From the cell containing the given text, extract its center point as [X, Y] coordinate. 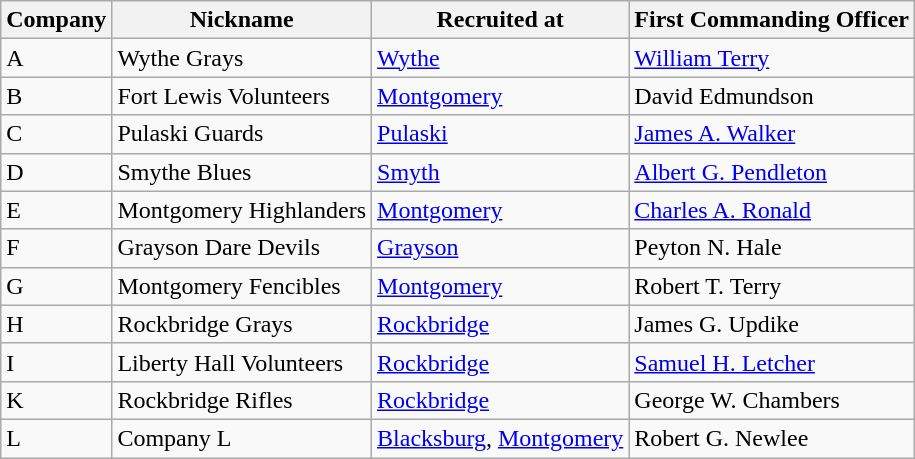
Grayson [500, 248]
Smythe Blues [242, 172]
D [56, 172]
F [56, 248]
G [56, 286]
Liberty Hall Volunteers [242, 362]
I [56, 362]
Peyton N. Hale [772, 248]
A [56, 58]
Robert T. Terry [772, 286]
L [56, 438]
William Terry [772, 58]
Grayson Dare Devils [242, 248]
Pulaski Guards [242, 134]
Charles A. Ronald [772, 210]
C [56, 134]
George W. Chambers [772, 400]
Rockbridge Grays [242, 324]
Wythe Grays [242, 58]
Smyth [500, 172]
James A. Walker [772, 134]
Montgomery Highlanders [242, 210]
Recruited at [500, 20]
Albert G. Pendleton [772, 172]
Robert G. Newlee [772, 438]
Wythe [500, 58]
Company L [242, 438]
Company [56, 20]
B [56, 96]
David Edmundson [772, 96]
James G. Updike [772, 324]
E [56, 210]
Montgomery Fencibles [242, 286]
Blacksburg, Montgomery [500, 438]
Rockbridge Rifles [242, 400]
First Commanding Officer [772, 20]
Fort Lewis Volunteers [242, 96]
H [56, 324]
K [56, 400]
Samuel H. Letcher [772, 362]
Nickname [242, 20]
Pulaski [500, 134]
